Identify which cell holds the provided text, then report its (X, Y) central coordinate. 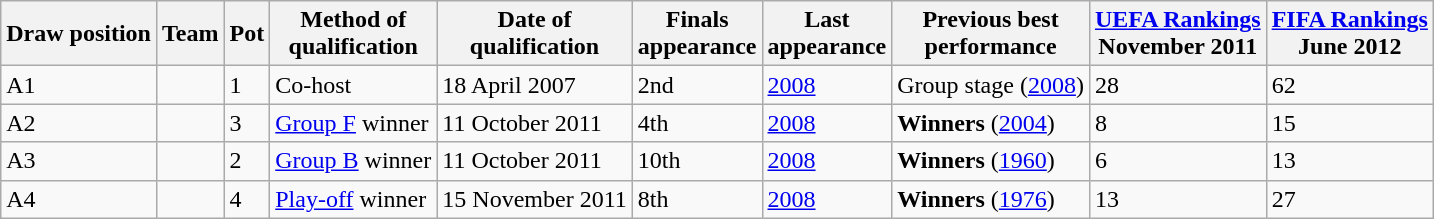
UEFA RankingsNovember 2011 (1178, 34)
2 (247, 161)
Group B winner (354, 161)
Date ofqualification (534, 34)
Winners (2004) (991, 123)
15 November 2011 (534, 199)
Draw position (79, 34)
Team (190, 34)
Lastappearance (827, 34)
6 (1178, 161)
A1 (79, 85)
Group F winner (354, 123)
A3 (79, 161)
Winners (1976) (991, 199)
15 (1350, 123)
Method ofqualification (354, 34)
Pot (247, 34)
Play-off winner (354, 199)
18 April 2007 (534, 85)
8 (1178, 123)
Group stage (2008) (991, 85)
8th (697, 199)
28 (1178, 85)
Previous bestperformance (991, 34)
FIFA RankingsJune 2012 (1350, 34)
Finalsappearance (697, 34)
10th (697, 161)
27 (1350, 199)
A4 (79, 199)
A2 (79, 123)
3 (247, 123)
Co-host (354, 85)
1 (247, 85)
Winners (1960) (991, 161)
4th (697, 123)
2nd (697, 85)
62 (1350, 85)
4 (247, 199)
